Search for the cell housing the specified text and yield its (x, y) center coordinate. 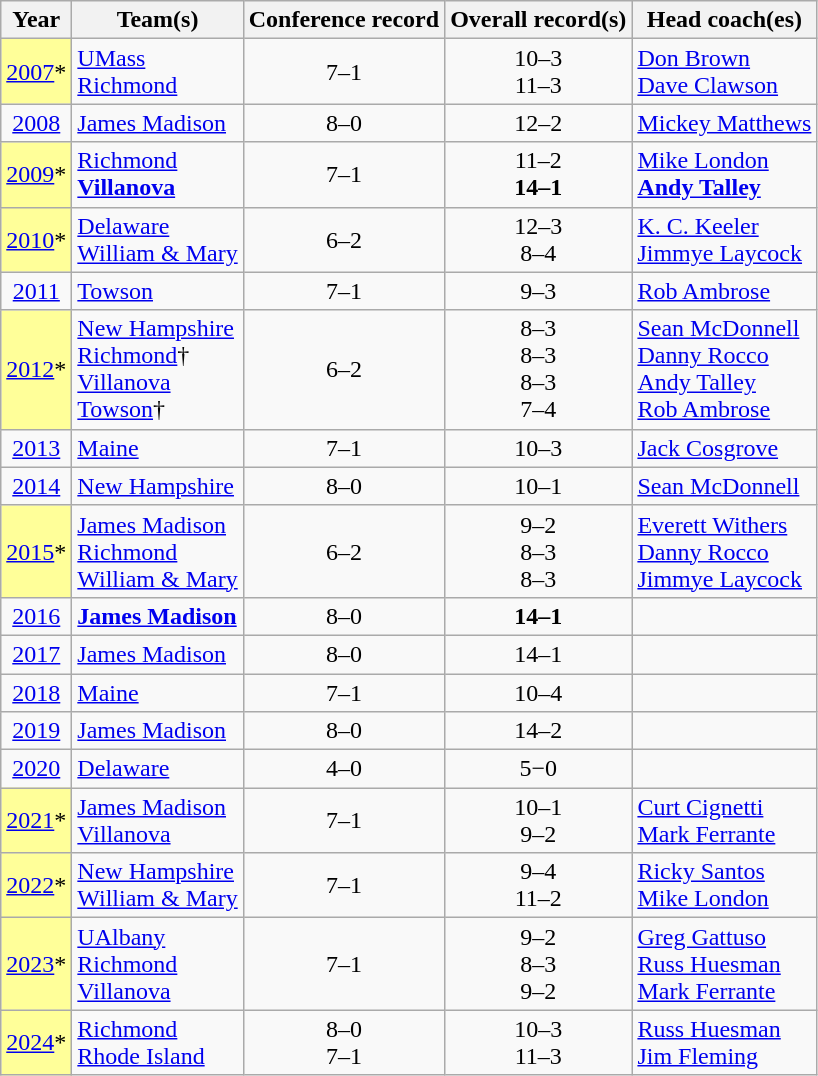
2023* (36, 964)
14–2 (538, 731)
2013 (36, 448)
Overall record(s) (538, 20)
James MadisonRichmondWilliam & Mary (158, 551)
2018 (36, 693)
Ricky SantosMike London (724, 886)
9–28–39–2 (538, 964)
9–411–2 (538, 886)
9–3 (538, 291)
11–214–1 (538, 174)
Towson (158, 291)
10–3 (538, 448)
New HampshireWilliam & Mary (158, 886)
2016 (36, 616)
2015* (36, 551)
2007* (36, 72)
RichmondVillanova (158, 174)
2010* (36, 240)
2021* (36, 820)
K. C. KeelerJimmye Laycock (724, 240)
Sean McDonnell (724, 486)
UAlbanyRichmondVillanova (158, 964)
Head coach(es) (724, 20)
2012* (36, 370)
10–4 (538, 693)
2008 (36, 123)
2009* (36, 174)
Don BrownDave Clawson (724, 72)
8–38–38–37–4 (538, 370)
5−0 (538, 769)
UMassRichmond (158, 72)
Sean McDonnellDanny RoccoAndy TalleyRob Ambrose (724, 370)
12–38–4 (538, 240)
2020 (36, 769)
New Hampshire (158, 486)
Russ HuesmanJim Fleming (724, 1042)
Greg GattusoRuss HuesmanMark Ferrante (724, 964)
2017 (36, 654)
9–28–38–3 (538, 551)
Year (36, 20)
2022* (36, 886)
8–07–1 (344, 1042)
James MadisonVillanova (158, 820)
Delaware (158, 769)
Conference record (344, 20)
New HampshireRichmond†VillanovaTowson† (158, 370)
Mike LondonAndy Talley (724, 174)
Team(s) (158, 20)
2014 (36, 486)
4–0 (344, 769)
Jack Cosgrove (724, 448)
2019 (36, 731)
Everett WithersDanny RoccoJimmye Laycock (724, 551)
10–19–2 (538, 820)
10–1 (538, 486)
Curt CignettiMark Ferrante (724, 820)
Delaware William & Mary (158, 240)
2024* (36, 1042)
2011 (36, 291)
12–2 (538, 123)
RichmondRhode Island (158, 1042)
Mickey Matthews (724, 123)
Rob Ambrose (724, 291)
